Output the [X, Y] coordinate of the center of the cell containing the given text.  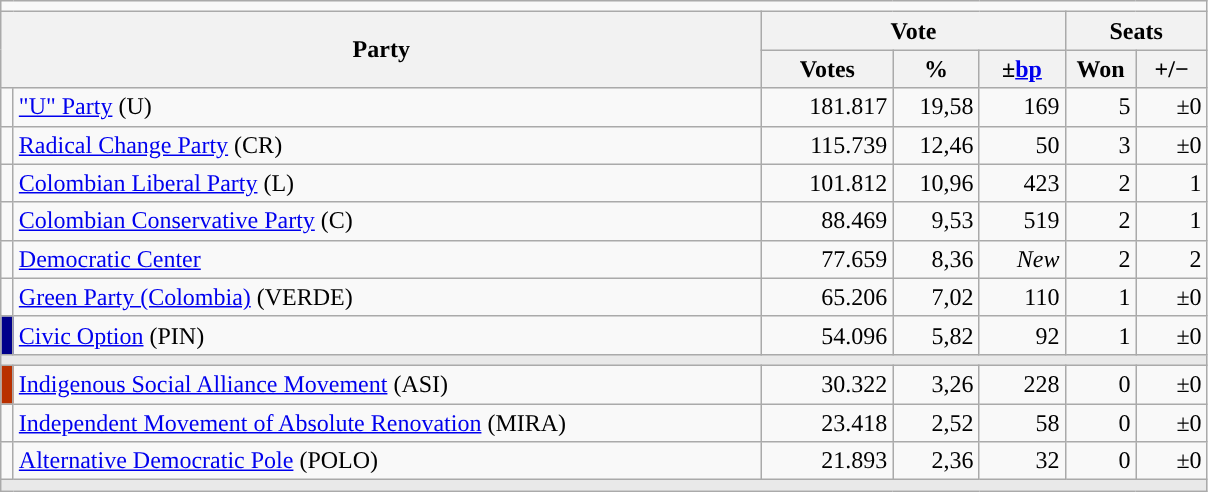
% [936, 69]
30.322 [828, 384]
65.206 [828, 297]
Colombian Conservative Party (C) [387, 221]
3,26 [936, 384]
New [1022, 259]
Votes [828, 69]
9,53 [936, 221]
+/− [1172, 69]
519 [1022, 221]
169 [1022, 107]
23.418 [828, 423]
Alternative Democratic Pole (POLO) [387, 461]
Indigenous Social Alliance Movement (ASI) [387, 384]
Party [382, 50]
77.659 [828, 259]
228 [1022, 384]
5 [1100, 107]
12,46 [936, 145]
58 [1022, 423]
101.812 [828, 183]
"U" Party (U) [387, 107]
181.817 [828, 107]
Won [1100, 69]
Civic Option (PIN) [387, 335]
2,52 [936, 423]
Independent Movement of Absolute Renovation (MIRA) [387, 423]
21.893 [828, 461]
19,58 [936, 107]
Democratic Center [387, 259]
423 [1022, 183]
7,02 [936, 297]
50 [1022, 145]
32 [1022, 461]
Green Party (Colombia) (VERDE) [387, 297]
±bp [1022, 69]
115.739 [828, 145]
Radical Change Party (CR) [387, 145]
10,96 [936, 183]
8,36 [936, 259]
Vote [914, 31]
2,36 [936, 461]
88.469 [828, 221]
54.096 [828, 335]
5,82 [936, 335]
Colombian Liberal Party (L) [387, 183]
Seats [1136, 31]
3 [1100, 145]
110 [1022, 297]
92 [1022, 335]
